Capture the cell that displays the provided text and extract its [x, y] central coordinate. 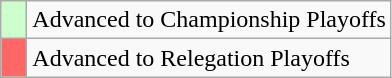
Advanced to Championship Playoffs [210, 20]
Advanced to Relegation Playoffs [210, 58]
